Output the [X, Y] coordinate of the center of the cell containing the given text.  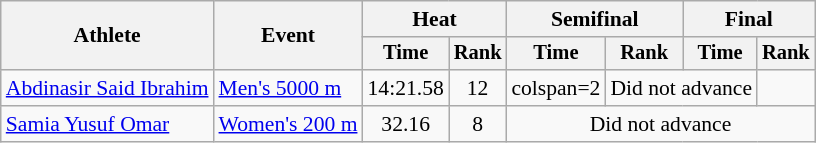
colspan=2 [556, 88]
12 [478, 88]
32.16 [406, 124]
Men's 5000 m [288, 88]
Women's 200 m [288, 124]
Abdinasir Said Ibrahim [108, 88]
Event [288, 36]
Semifinal [594, 19]
Heat [435, 19]
14:21.58 [406, 88]
Athlete [108, 36]
Samia Yusuf Omar [108, 124]
8 [478, 124]
Final [749, 19]
